From the cell containing the given text, extract its center point as (X, Y) coordinate. 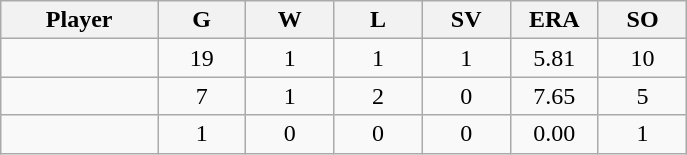
10 (642, 58)
7 (202, 96)
7.65 (554, 96)
G (202, 20)
ERA (554, 20)
Player (80, 20)
SO (642, 20)
19 (202, 58)
SV (466, 20)
L (378, 20)
5 (642, 96)
2 (378, 96)
5.81 (554, 58)
W (290, 20)
0.00 (554, 134)
